Extract the (X, Y) coordinate from the center of the cell holding the provided text.  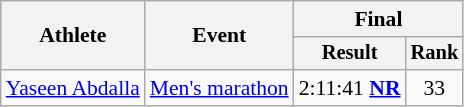
Yaseen Abdalla (73, 88)
Result (350, 54)
Men's marathon (220, 88)
33 (435, 88)
Event (220, 36)
Rank (435, 54)
Final (378, 19)
2:11:41 NR (350, 88)
Athlete (73, 36)
